Provide the (X, Y) coordinate of the cell's center where the given text is located.  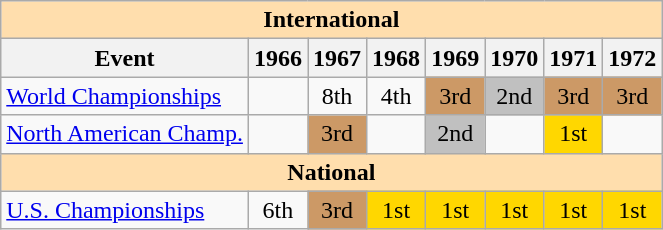
1972 (632, 58)
1967 (338, 58)
National (332, 172)
1968 (396, 58)
8th (338, 96)
6th (278, 210)
International (332, 20)
1970 (514, 58)
4th (396, 96)
World Championships (125, 96)
Event (125, 58)
1971 (574, 58)
U.S. Championships (125, 210)
1969 (456, 58)
1966 (278, 58)
North American Champ. (125, 134)
